Return the (x, y) coordinate for the center point of the cell that contains the specified text.  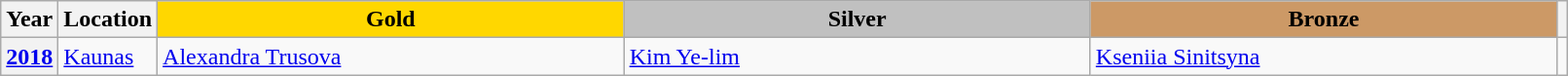
Year (29, 19)
Kaunas (108, 57)
Alexandra Trusova (391, 57)
Bronze (1324, 19)
Location (108, 19)
2018 (29, 57)
Gold (391, 19)
Silver (857, 19)
Kim Ye-lim (857, 57)
Kseniia Sinitsyna (1324, 57)
